Find where the given text appears and provide that cell's center as (X, Y) coordinate. 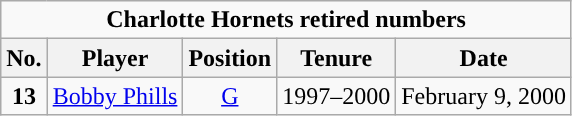
G (230, 96)
No. (24, 58)
Tenure (336, 58)
Bobby Phills (115, 96)
Player (115, 58)
February 9, 2000 (484, 96)
13 (24, 96)
Charlotte Hornets retired numbers (286, 20)
Date (484, 58)
Position (230, 58)
1997–2000 (336, 96)
